Search for the cell housing the specified text and yield its (X, Y) center coordinate. 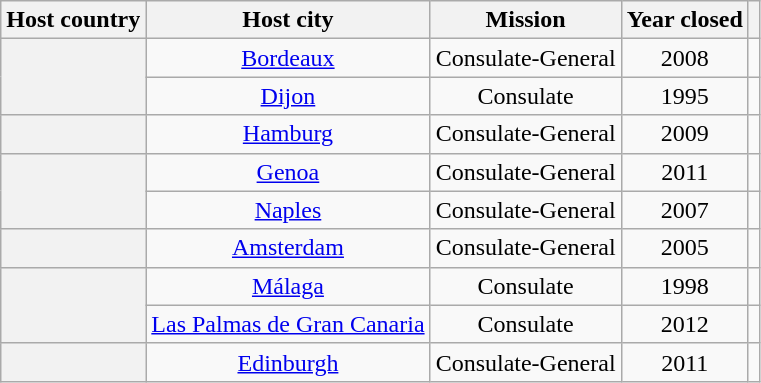
2007 (684, 210)
Host country (74, 20)
Naples (288, 210)
Dijon (288, 96)
Las Palmas de Gran Canaria (288, 324)
Host city (288, 20)
2012 (684, 324)
2009 (684, 134)
1995 (684, 96)
2005 (684, 248)
Mission (526, 20)
Genoa (288, 172)
1998 (684, 286)
Hamburg (288, 134)
Amsterdam (288, 248)
Year closed (684, 20)
Edinburgh (288, 362)
Málaga (288, 286)
Bordeaux (288, 58)
2008 (684, 58)
